Identify which cell holds the provided text, then report its (X, Y) central coordinate. 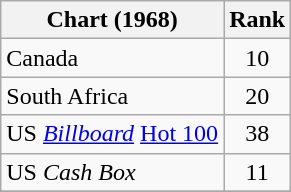
Chart (1968) (112, 20)
Canada (112, 58)
South Africa (112, 96)
US Billboard Hot 100 (112, 134)
11 (258, 172)
Rank (258, 20)
10 (258, 58)
US Cash Box (112, 172)
20 (258, 96)
38 (258, 134)
